Provide the (x, y) coordinate of the cell's center where the given text is located.  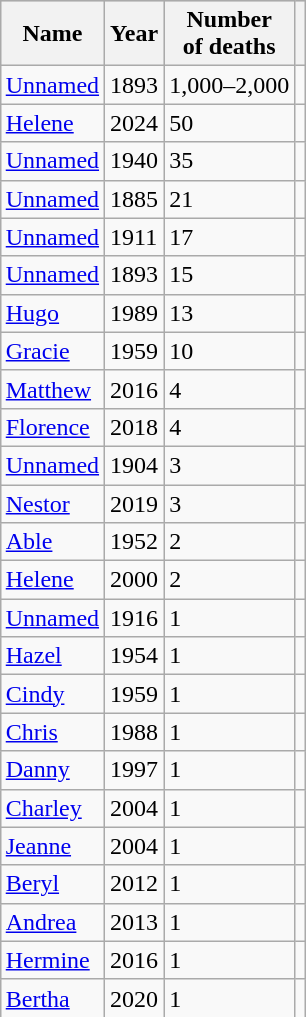
Number of deaths (230, 34)
21 (230, 199)
Chris (52, 732)
Bertha (52, 998)
Nestor (52, 503)
1940 (134, 161)
2020 (134, 998)
17 (230, 237)
1997 (134, 770)
1916 (134, 618)
1911 (134, 237)
2019 (134, 503)
Able (52, 542)
2018 (134, 427)
1989 (134, 313)
1,000–2,000 (230, 85)
1904 (134, 465)
Beryl (52, 884)
2012 (134, 884)
2000 (134, 580)
Charley (52, 808)
Hermine (52, 960)
Florence (52, 427)
Matthew (52, 389)
35 (230, 161)
50 (230, 123)
13 (230, 313)
Jeanne (52, 846)
1954 (134, 656)
Danny (52, 770)
10 (230, 351)
Andrea (52, 922)
Cindy (52, 694)
15 (230, 275)
2013 (134, 922)
Hugo (52, 313)
Hazel (52, 656)
Name (52, 34)
2024 (134, 123)
1885 (134, 199)
1952 (134, 542)
Year (134, 34)
1988 (134, 732)
Gracie (52, 351)
